Locate the cell with the specified text and output its [x, y] center coordinate. 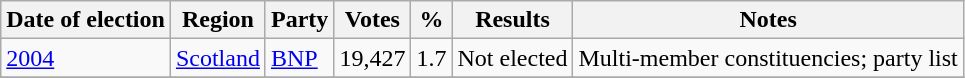
Multi-member constituencies; party list [768, 58]
19,427 [372, 58]
Results [512, 20]
1.7 [432, 58]
% [432, 20]
Date of election [86, 20]
2004 [86, 58]
Votes [372, 20]
BNP [299, 58]
Region [218, 20]
Notes [768, 20]
Party [299, 20]
Scotland [218, 58]
Not elected [512, 58]
